Pinpoint the cell where the given text exists, returning its (x, y) midpoint coordinate. 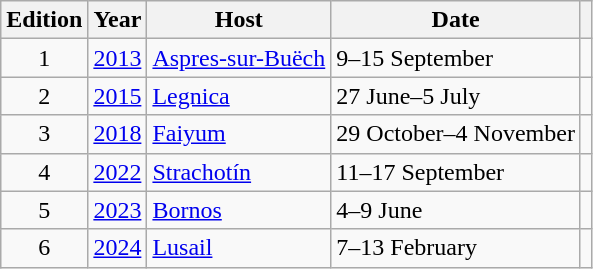
1 (44, 58)
9–15 September (456, 58)
Date (456, 20)
Legnica (239, 96)
Aspres-sur-Buëch (239, 58)
2023 (118, 210)
Year (118, 20)
27 June–5 July (456, 96)
2013 (118, 58)
2022 (118, 172)
6 (44, 248)
Faiyum (239, 134)
Host (239, 20)
Edition (44, 20)
29 October–4 November (456, 134)
Strachotín (239, 172)
7–13 February (456, 248)
4–9 June (456, 210)
4 (44, 172)
11–17 September (456, 172)
Bornos (239, 210)
2 (44, 96)
3 (44, 134)
2024 (118, 248)
2018 (118, 134)
2015 (118, 96)
5 (44, 210)
Lusail (239, 248)
